Detect which cell encompasses the target text, then output its (x, y) center coordinate. 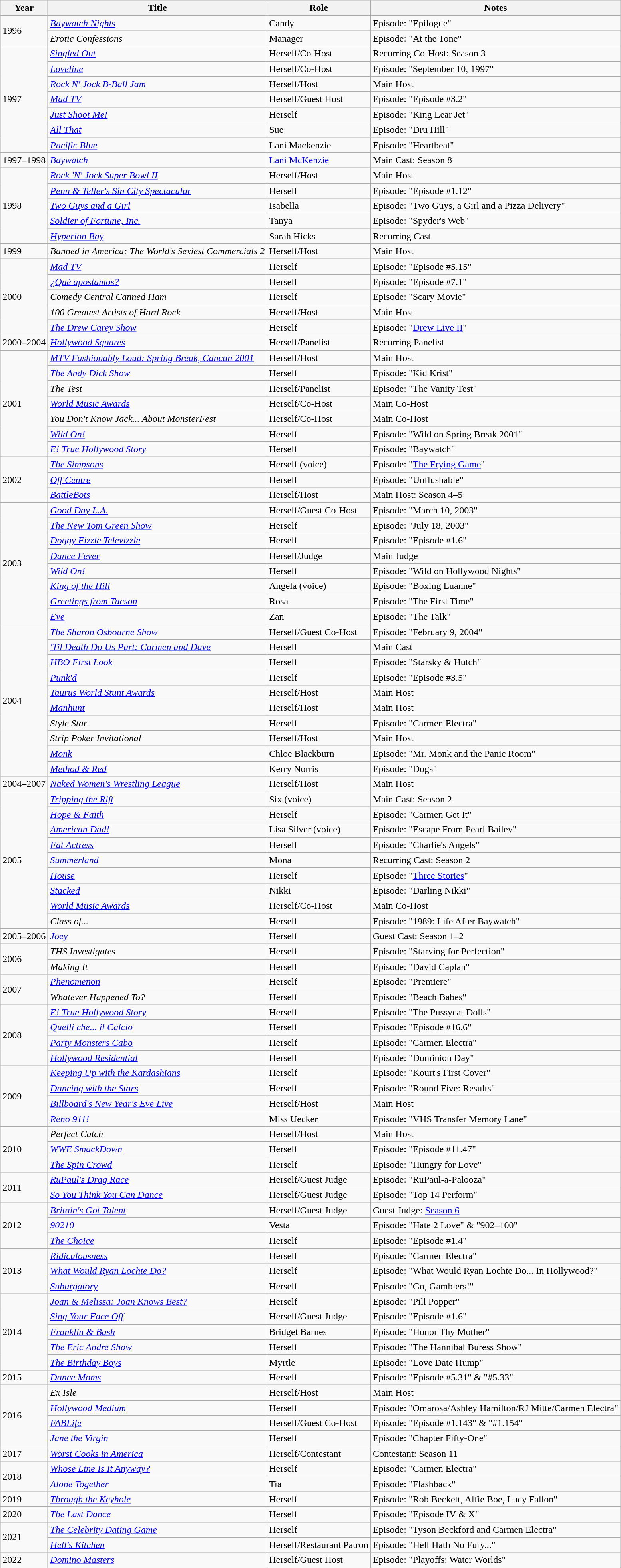
Episode: "Episode #5.15" (496, 267)
Fat Actress (157, 845)
Episode: "Episode #3.2" (496, 99)
Episode: "Flashback" (496, 1484)
Angela (voice) (319, 586)
FABLife (157, 1423)
100 Greatest Artists of Hard Rock (157, 312)
Whatever Happened To? (157, 997)
The New Tom Green Show (157, 525)
Episode: "Darling Nikki" (496, 890)
Main Cast: Season 8 (496, 160)
Joan & Melissa: Joan Knows Best? (157, 1301)
The Birthday Boys (157, 1362)
¿Qué apostamos? (157, 282)
Episode: "At the Tone" (496, 38)
Episode: "The Vanity Test" (496, 388)
Episode: "September 10, 1997" (496, 69)
Candy (319, 23)
2008 (24, 1035)
Contestant: Season 11 (496, 1454)
Hollywood Residential (157, 1058)
2019 (24, 1499)
Off Centre (157, 480)
2017 (24, 1454)
Billboard's New Year's Eve Live (157, 1103)
Episode: "The First Time" (496, 601)
Chloe Blackburn (319, 754)
Episode: "Episode #11.47" (496, 1149)
Rosa (319, 601)
2018 (24, 1476)
Baywatch Nights (157, 23)
All That (157, 130)
Episode: "Top 14 Perform" (496, 1195)
Episode: "Episode #3.5" (496, 678)
Hell's Kitchen (157, 1545)
Recurring Co-Host: Season 3 (496, 54)
Domino Masters (157, 1560)
2009 (24, 1096)
Erotic Confessions (157, 38)
Isabella (319, 206)
Episode: "Episode #1.4" (496, 1241)
Episode: "Episode #7.1" (496, 282)
Episode: "Go, Gamblers!" (496, 1286)
1997–1998 (24, 160)
Episode: "Spyder's Web" (496, 221)
Franklin & Bash (157, 1332)
2015 (24, 1377)
Pacific Blue (157, 145)
2014 (24, 1332)
The Choice (157, 1241)
BattleBots (157, 495)
Episode: "Episode #16.6" (496, 1027)
Episode: "The Hannibal Buress Show" (496, 1347)
Punk'd (157, 678)
Monk (157, 754)
Worst Cooks in America (157, 1454)
Herself/Contestant (319, 1454)
Episode: "Rob Beckett, Alfie Boe, Lucy Fallon" (496, 1499)
Making It (157, 967)
The Spin Crowd (157, 1165)
Episode: "Dogs" (496, 769)
Episode: "Starsky & Hutch" (496, 662)
Role (319, 8)
Jane the Virgin (157, 1438)
Phenomenon (157, 982)
Episode: "RuPaul-a-Palooza" (496, 1180)
Banned in America: The World's Sexiest Commercials 2 (157, 251)
Hollywood Squares (157, 343)
Episode: "Boxing Luanne" (496, 586)
2001 (24, 403)
2016 (24, 1415)
2002 (24, 480)
Episode: "1989: Life After Baywatch" (496, 921)
Sarah Hicks (319, 236)
Manhunt (157, 708)
The Last Dance (157, 1514)
Doggy Fizzle Televizzle (157, 541)
2013 (24, 1271)
2007 (24, 989)
Episode: "Baywatch" (496, 449)
Title (157, 8)
Mona (319, 860)
2022 (24, 1560)
2010 (24, 1149)
Year (24, 8)
Sue (319, 130)
Herself/Restaurant Patron (319, 1545)
Herself/Judge (319, 556)
WWE SmackDown (157, 1149)
1996 (24, 31)
1999 (24, 251)
Ridiculousness (157, 1256)
Vesta (319, 1225)
THS Investigates (157, 952)
Episode: "Premiere" (496, 982)
2000–2004 (24, 343)
Method & Red (157, 769)
Episode: "Round Five: Results" (496, 1088)
King of the Hill (157, 586)
Main Cast (496, 647)
Episode: "Scary Movie" (496, 297)
Tia (319, 1484)
Two Guys and a Girl (157, 206)
Bridget Barnes (319, 1332)
Episode: "VHS Transfer Memory Lane" (496, 1119)
Class of... (157, 921)
Soldier of Fortune, Inc. (157, 221)
Recurring Cast: Season 2 (496, 860)
Episode: "Episode #1.12" (496, 191)
Episode: "The Talk" (496, 616)
Main Cast: Season 2 (496, 799)
Episode: "Drew Live II" (496, 327)
Episode: "Unflushable" (496, 480)
Episode: "Dominion Day" (496, 1058)
Hyperion Bay (157, 236)
Guest Judge: Season 6 (496, 1210)
The Test (157, 388)
Main Host: Season 4–5 (496, 495)
The Sharon Osbourne Show (157, 632)
Notes (496, 8)
Taurus World Stunt Awards (157, 693)
Episode: "Tyson Beckford and Carmen Electra" (496, 1530)
Episode: "Two Guys, a Girl and a Pizza Delivery" (496, 206)
1998 (24, 205)
Episode: "Episode IV & X" (496, 1514)
Whose Line Is It Anyway? (157, 1469)
The Eric Andre Show (157, 1347)
2004–2007 (24, 784)
2005 (24, 860)
Suburgatory (157, 1286)
Episode: "The Frying Game" (496, 465)
90210 (157, 1225)
Episode: "Kid Krist" (496, 373)
Episode: "Omarosa/Ashley Hamilton/RJ Mitte/Carmen Electra" (496, 1408)
Episode: "Mr. Monk and the Panic Room" (496, 754)
Just Shoot Me! (157, 114)
Perfect Catch (157, 1134)
Main Judge (496, 556)
Recurring Cast (496, 236)
Hollywood Medium (157, 1408)
Myrtle (319, 1362)
Episode: "February 9, 2004" (496, 632)
Hope & Faith (157, 814)
Guest Cast: Season 1–2 (496, 936)
Sing Your Face Off (157, 1317)
Episode: "Dru Hill" (496, 130)
2011 (24, 1187)
The Simpsons (157, 465)
Naked Women's Wrestling League (157, 784)
What Would Ryan Lochte Do? (157, 1271)
Episode: "Episode #5.31" & "#5.33" (496, 1377)
Recurring Panelist (496, 343)
Episode: "Kourt's First Cover" (496, 1073)
Alone Together (157, 1484)
Episode: "Episode #1.143" & "#1.154" (496, 1423)
Episode: "Charlie's Angels" (496, 845)
Lisa Silver (voice) (319, 830)
Zan (319, 616)
Episode: "Escape From Pearl Bailey" (496, 830)
Manager (319, 38)
Episode: "Honor Thy Mother" (496, 1332)
Nikki (319, 890)
Lani Mackenzie (319, 145)
Episode: "David Caplan" (496, 967)
Episode: "Chapter Fifty-One" (496, 1438)
Miss Uecker (319, 1119)
Herself (voice) (319, 465)
The Drew Carey Show (157, 327)
Tanya (319, 221)
Party Monsters Cabo (157, 1043)
Lani McKenzie (319, 160)
'Til Death Do Us Part: Carmen and Dave (157, 647)
Joey (157, 936)
Episode: "Wild on Hollywood Nights" (496, 571)
Dance Fever (157, 556)
Loveline (157, 69)
Reno 911! (157, 1119)
Good Day L.A. (157, 510)
Eve (157, 616)
Episode: "Wild on Spring Break 2001" (496, 434)
Episode: "Beach Babes" (496, 997)
Episode: "Hell Hath No Fury..." (496, 1545)
Keeping Up with the Kardashians (157, 1073)
Summerland (157, 860)
Episode: "Hungry for Love" (496, 1165)
Baywatch (157, 160)
RuPaul's Drag Race (157, 1180)
2000 (24, 297)
Rock N' Jock B-Ball Jam (157, 84)
2021 (24, 1537)
Episode: "Starving for Perfection" (496, 952)
Through the Keyhole (157, 1499)
Penn & Teller's Sin City Spectacular (157, 191)
Kerry Norris (319, 769)
Six (voice) (319, 799)
Rock 'N' Jock Super Bowl II (157, 175)
Quelli che... il Calcio (157, 1027)
Episode: "King Lear Jet" (496, 114)
Dance Moms (157, 1377)
2004 (24, 700)
Episode: "Pill Popper" (496, 1301)
You Don't Know Jack... About MonsterFest (157, 419)
2006 (24, 959)
Stacked (157, 890)
Episode: "Carmen Get It" (496, 814)
Comedy Central Canned Ham (157, 297)
Style Star (157, 723)
Episode: "Three Stories" (496, 875)
So You Think You Can Dance (157, 1195)
2005–2006 (24, 936)
2020 (24, 1514)
Ex Isle (157, 1392)
Britain's Got Talent (157, 1210)
HBO First Look (157, 662)
American Dad! (157, 830)
Tripping the Rift (157, 799)
1997 (24, 99)
Episode: "The Pussycat Dolls" (496, 1012)
The Andy Dick Show (157, 373)
2003 (24, 563)
Dancing with the Stars (157, 1088)
Greetings from Tucson (157, 601)
Episode: "Love Date Hump" (496, 1362)
House (157, 875)
Episode: "July 18, 2003" (496, 525)
MTV Fashionably Loud: Spring Break, Cancun 2001 (157, 358)
The Celebrity Dating Game (157, 1530)
Episode: "Epilogue" (496, 23)
Episode: "Heartbeat" (496, 145)
Singled Out (157, 54)
Episode: "What Would Ryan Lochte Do... In Hollywood?" (496, 1271)
Episode: "March 10, 2003" (496, 510)
Episode: "Playoffs: Water Worlds" (496, 1560)
Episode: "Hate 2 Love" & "902–100" (496, 1225)
Strip Poker Invitational (157, 738)
2012 (24, 1225)
